Output the [x, y] coordinate of the center of the cell containing the given text.  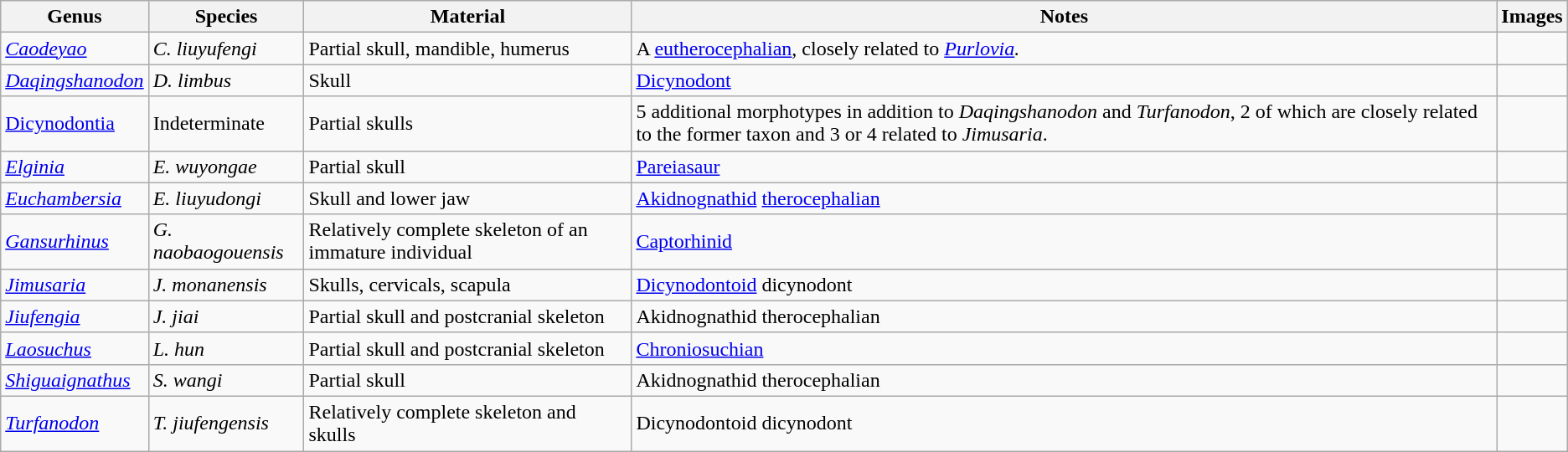
Genus [75, 17]
Species [226, 17]
Jimusaria [75, 285]
Skull [467, 80]
L. hun [226, 348]
Dicynodontia [75, 124]
Daqingshanodon [75, 80]
Euchambersia [75, 198]
J. jiai [226, 316]
Partial skulls [467, 124]
Dicynodont [1064, 80]
Partial skull, mandible, humerus [467, 49]
C. liuyufengi [226, 49]
Laosuchus [75, 348]
Captorhinid [1064, 241]
Shiguaignathus [75, 380]
Material [467, 17]
Skull and lower jaw [467, 198]
Images [1532, 17]
Turfanodon [75, 424]
Skulls, cervicals, scapula [467, 285]
Elginia [75, 167]
Pareiasaur [1064, 167]
Relatively complete skeleton and skulls [467, 424]
G. naobaogouensis [226, 241]
E. wuyongae [226, 167]
A eutherocephalian, closely related to Purlovia. [1064, 49]
Relatively complete skeleton of an immature individual [467, 241]
Indeterminate [226, 124]
T. jiufengensis [226, 424]
Caodeyao [75, 49]
Gansurhinus [75, 241]
D. limbus [226, 80]
Jiufengia [75, 316]
Chroniosuchian [1064, 348]
Notes [1064, 17]
S. wangi [226, 380]
J. monanensis [226, 285]
E. liuyudongi [226, 198]
